Locate the cell with the specified text and output its (x, y) center coordinate. 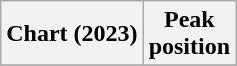
Chart (2023) (72, 34)
Peakposition (189, 34)
